Pinpoint the cell where the given text exists, returning its (x, y) midpoint coordinate. 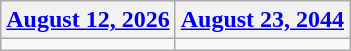
August 23, 2044 (262, 20)
August 12, 2026 (88, 20)
